Search for the cell housing the specified text and yield its [X, Y] center coordinate. 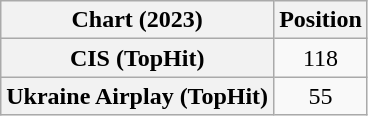
Position [321, 20]
Chart (2023) [138, 20]
Ukraine Airplay (TopHit) [138, 96]
CIS (TopHit) [138, 58]
118 [321, 58]
55 [321, 96]
